For the text-containing cell, return its midpoint in (x, y) coordinate format. 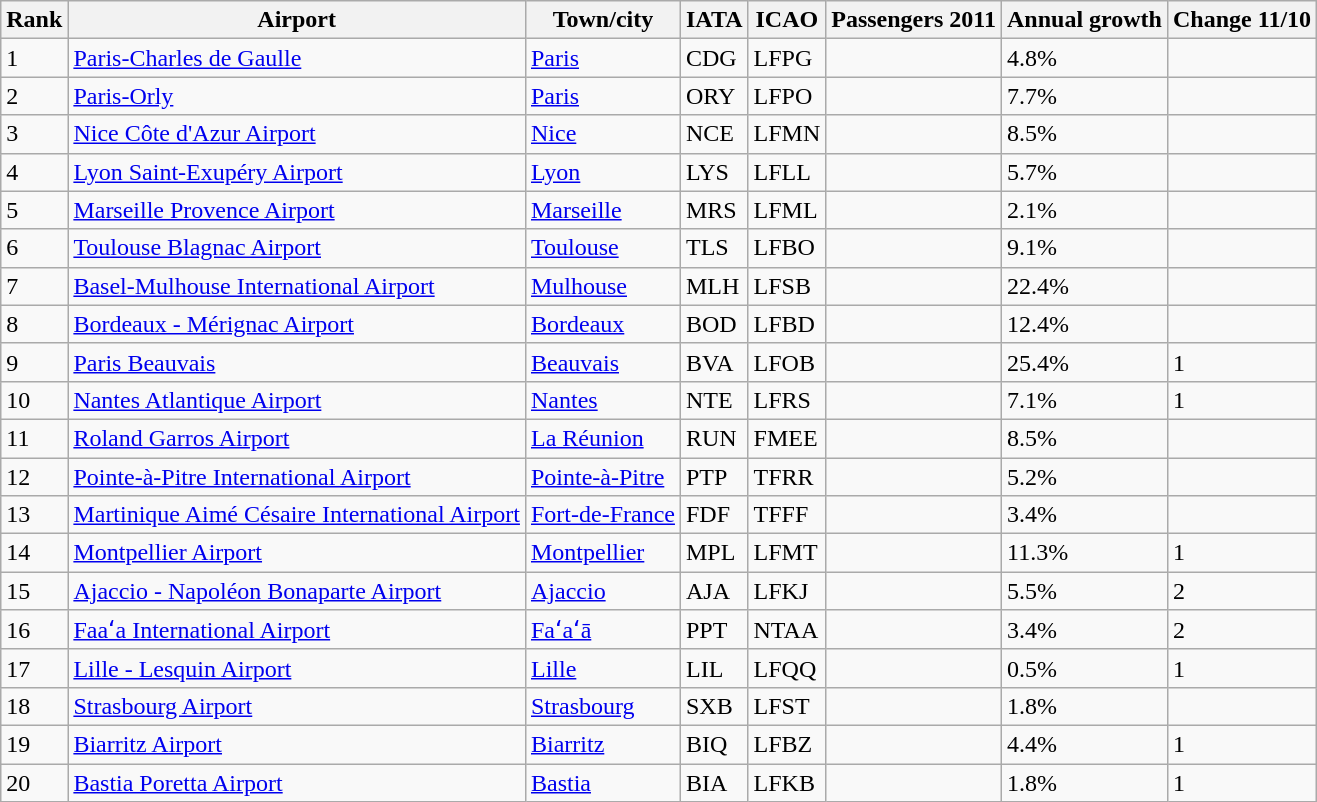
Bordeaux (602, 324)
Lille (602, 668)
FDF (714, 515)
12.4% (1084, 324)
Paris-Charles de Gaulle (297, 58)
14 (34, 553)
NTAA (787, 630)
9 (34, 362)
BOD (714, 324)
7 (34, 286)
Annual growth (1084, 20)
22.4% (1084, 286)
LYS (714, 172)
LIL (714, 668)
LFBZ (787, 744)
Strasbourg Airport (297, 706)
LFST (787, 706)
Toulouse Blagnac Airport (297, 248)
Ajaccio (602, 591)
RUN (714, 438)
4.4% (1084, 744)
25.4% (1084, 362)
LFMT (787, 553)
6 (34, 248)
11.3% (1084, 553)
LFRS (787, 400)
Pointe-à-Pitre International Airport (297, 477)
Montpellier Airport (297, 553)
3 (34, 134)
PTP (714, 477)
LFSB (787, 286)
Basel-Mulhouse International Airport (297, 286)
BIA (714, 783)
BIQ (714, 744)
LFBD (787, 324)
Airport (297, 20)
4.8% (1084, 58)
PPT (714, 630)
Nice Côte d'Azur Airport (297, 134)
Faaʻa International Airport (297, 630)
Biarritz (602, 744)
Biarritz Airport (297, 744)
2.1% (1084, 210)
7.1% (1084, 400)
Bordeaux - Mérignac Airport (297, 324)
LFMN (787, 134)
19 (34, 744)
Beauvais (602, 362)
Nantes (602, 400)
TFRR (787, 477)
AJA (714, 591)
Marseille Provence Airport (297, 210)
TFFF (787, 515)
Rank (34, 20)
Strasbourg (602, 706)
Pointe-à-Pitre (602, 477)
4 (34, 172)
LFKB (787, 783)
10 (34, 400)
12 (34, 477)
13 (34, 515)
Paris Beauvais (297, 362)
0.5% (1084, 668)
5.7% (1084, 172)
FMEE (787, 438)
Bastia (602, 783)
Passengers 2011 (914, 20)
Change 11/10 (1242, 20)
17 (34, 668)
LFQQ (787, 668)
Paris-Orly (297, 96)
Ajaccio - Napoléon Bonaparte Airport (297, 591)
Martinique Aimé Césaire International Airport (297, 515)
Town/city (602, 20)
MRS (714, 210)
LFML (787, 210)
Montpellier (602, 553)
ICAO (787, 20)
8 (34, 324)
LFKJ (787, 591)
NCE (714, 134)
La Réunion (602, 438)
7.7% (1084, 96)
Faʻaʻā (602, 630)
18 (34, 706)
15 (34, 591)
9.1% (1084, 248)
Roland Garros Airport (297, 438)
Fort-de-France (602, 515)
Marseille (602, 210)
20 (34, 783)
Nice (602, 134)
5 (34, 210)
LFPO (787, 96)
Lyon Saint-Exupéry Airport (297, 172)
IATA (714, 20)
NTE (714, 400)
MPL (714, 553)
BVA (714, 362)
5.2% (1084, 477)
11 (34, 438)
Bastia Poretta Airport (297, 783)
LFLL (787, 172)
Nantes Atlantique Airport (297, 400)
LFOB (787, 362)
SXB (714, 706)
16 (34, 630)
5.5% (1084, 591)
LFBO (787, 248)
ORY (714, 96)
MLH (714, 286)
Lille - Lesquin Airport (297, 668)
Lyon (602, 172)
Toulouse (602, 248)
CDG (714, 58)
TLS (714, 248)
LFPG (787, 58)
Mulhouse (602, 286)
